Return [x, y] of the center of cell containing provided text 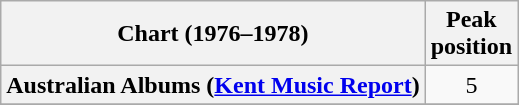
Chart (1976–1978) [213, 34]
Peak position [471, 34]
Australian Albums (Kent Music Report) [213, 85]
5 [471, 85]
